Find where the given text appears and provide that cell's center as (X, Y) coordinate. 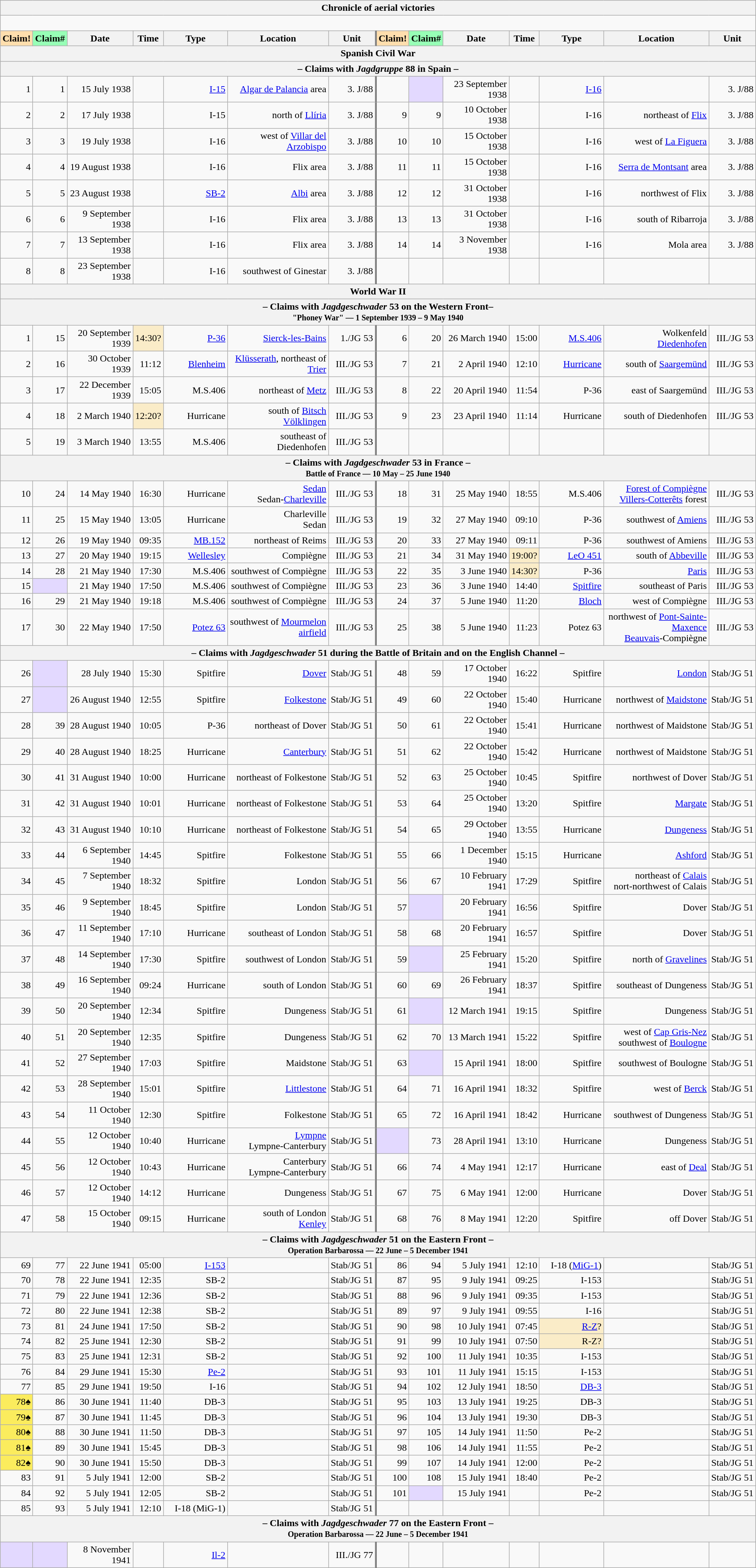
15:40 (524, 700)
19:25 (524, 1402)
World War II (378, 292)
12:20 (524, 1218)
15 July 1938 (100, 89)
southeast of Diedenhofen (278, 442)
102 (426, 1387)
18:45 (148, 907)
13:20 (524, 804)
northeast of Dover (278, 725)
10:45 (524, 777)
SedanSedan-Charleville (278, 494)
18:42 (524, 1115)
17:10 (148, 933)
west of La Figuera (656, 141)
19 May 1940 (100, 540)
southeast of Paris (656, 586)
Paris (656, 571)
northwest of Flix (656, 193)
19 July 1938 (100, 141)
82 (50, 1341)
106 (426, 1448)
northeast of Reims (278, 540)
Il-2 (195, 1554)
south of BitschVölklingen (278, 416)
15 October 1940 (100, 1218)
31 May 1940 (476, 555)
18:40 (524, 1478)
Blenheim (195, 364)
13:05 (148, 519)
12:55 (148, 700)
Ashford (656, 855)
19 August 1938 (100, 167)
10:35 (524, 1356)
108 (426, 1478)
6 September 1940 (100, 855)
southwest of Boulogne (656, 1063)
12:38 (148, 1311)
12:36 (148, 1295)
09:11 (524, 540)
12:17 (524, 1167)
III./JG 77 (352, 1554)
Littlestone (278, 1089)
105 (426, 1432)
16:30 (148, 494)
11 October 1940 (100, 1115)
28 April 1941 (476, 1141)
southeast of London (278, 933)
9 September 1940 (100, 907)
10:43 (148, 1167)
15:41 (524, 725)
30 October 1939 (100, 364)
10:00 (148, 777)
off Dover (656, 1218)
19:00? (524, 555)
Klüsserath, northeast of Trier (278, 364)
– Claims with Jagdgeschwader 53 on the Western Front–"Phoney War" — 1 September 1939 – 9 May 1940 (378, 312)
15 May 1940 (100, 519)
southeast of Dungeness (656, 985)
LeO 451 (572, 555)
east of Saargemünd (656, 390)
3 November 1938 (476, 245)
12:05 (148, 1493)
Algar de Palancia area (278, 89)
south of Abbeville (656, 555)
10:01 (148, 804)
80 (50, 1311)
Spanish Civil War (378, 53)
17:03 (148, 1063)
104 (426, 1417)
107 (426, 1463)
10:40 (148, 1141)
19:50 (148, 1387)
west of Compiègne (656, 601)
13 March 1941 (476, 1037)
southwest of Dungeness (656, 1115)
north of Gravelines (656, 959)
southwest of London (278, 959)
81 (50, 1326)
12:20? (148, 416)
2 April 1940 (476, 364)
Sierck-les-Bains (278, 338)
southwest of Ginestar (278, 271)
79♠ (17, 1417)
15:01 (148, 1089)
15:00 (524, 338)
east of Deal (656, 1167)
18:37 (524, 985)
18:25 (148, 752)
10 October 1938 (476, 115)
12:31 (148, 1356)
northeast of Calais nort-northwest of Calais (656, 881)
8 November 1941 (100, 1554)
20 April 1940 (476, 390)
16:56 (524, 907)
LympneLympne-Canterbury (278, 1141)
– Claims with Jagdgruppe 88 in Spain – (378, 69)
79 (50, 1295)
16:57 (524, 933)
26 August 1940 (100, 700)
09:55 (524, 1311)
– Claims with Jagdgeschwader 51 on the Eastern Front –Operation Barbarossa — 22 June – 5 December 1941 (378, 1245)
MB.152 (195, 540)
19:30 (524, 1417)
20 September 1939 (100, 338)
19:18 (148, 601)
1 December 1940 (476, 855)
13 September 1938 (100, 245)
11:45 (148, 1417)
south of Saargemünd (656, 364)
Canterbury (278, 752)
Bloch (572, 601)
Wellesley (195, 555)
28 September 1940 (100, 1089)
05:00 (148, 1265)
11:14 (524, 416)
16 September 1940 (100, 985)
12 July 1941 (476, 1387)
103 (426, 1402)
10:05 (148, 725)
Compiègne (278, 555)
15 April 1941 (476, 1063)
15:20 (524, 959)
3 March 1940 (100, 442)
07:50 (524, 1341)
26 February 1941 (476, 985)
9 September 1938 (100, 219)
25 May 1940 (476, 494)
northeast of Flix (656, 115)
15:22 (524, 1037)
16:22 (524, 673)
– Claims with Jagdgeschwader 51 during the Battle of Britain and on the English Channel – (378, 653)
west of Cap Gris-Nezsouthwest of Boulogne (656, 1037)
WolkenfeldDiedenhofen (656, 338)
81♠ (17, 1448)
11:54 (524, 390)
12:34 (148, 1011)
27 September 1940 (100, 1063)
10:10 (148, 829)
17:29 (524, 881)
28 July 1940 (100, 673)
1./JG 53 (352, 338)
18:55 (524, 494)
10 February 1941 (476, 881)
west of Berck (656, 1089)
09:10 (524, 519)
south of Diedenhofen (656, 416)
northeast of Metz (278, 390)
11:23 (524, 627)
CharlevilleSedan (278, 519)
20 May 1940 (100, 555)
11:20 (524, 601)
12 March 1941 (476, 1011)
14:40 (524, 586)
25 February 1941 (476, 959)
Margate (656, 804)
80♠ (17, 1432)
Chronicle of aerial victories (378, 8)
Albi area (278, 193)
northwest of Pont-Sainte-MaxenceBeauvais-Compiègne (656, 627)
15:45 (148, 1448)
07:45 (524, 1326)
south of Ribarroja (656, 219)
24 June 1941 (100, 1326)
14:12 (148, 1193)
CanterburyLympne-Canterbury (278, 1167)
14 May 1940 (100, 494)
14:45 (148, 855)
78 (50, 1280)
6 May 1941 (476, 1193)
23 August 1938 (100, 193)
Maidstone (278, 1063)
11 September 1940 (100, 933)
15:05 (148, 390)
11:12 (148, 364)
– Claims with Jagdgeschwader 53 in France –Battle of France — 10 May – 25 June 1940 (378, 468)
78♠ (17, 1402)
15:50 (148, 1463)
northwest of Dover (656, 777)
13:10 (524, 1141)
south of London (278, 985)
15:42 (524, 752)
17 July 1938 (100, 115)
09:15 (148, 1218)
14 September 1940 (100, 959)
4 May 1941 (476, 1167)
18:00 (524, 1063)
23 April 1940 (476, 416)
7 September 1940 (100, 881)
Mola area (656, 245)
11:40 (148, 1402)
north of Llíria (278, 115)
09:24 (148, 985)
8 May 1941 (476, 1218)
Serra de Montsant area (656, 167)
2 March 1940 (100, 416)
29 October 1940 (476, 829)
southwest of Mourmelon airfield (278, 627)
09:25 (524, 1280)
22 May 1940 (100, 627)
Forest of CompiègneVillers-Cotterêts forest (656, 494)
26 March 1940 (476, 338)
17 October 1940 (476, 673)
22 December 1939 (100, 390)
82♠ (17, 1463)
18:50 (524, 1387)
south of LondonKenley (278, 1218)
west of Villar del Arzobispo (278, 141)
11:55 (524, 1448)
– Claims with Jagdgeschwader 77 on the Eastern Front –Operation Barbarossa — 22 June – 5 December 1941 (378, 1529)
